Detect which cell encompasses the target text, then output its (x, y) center coordinate. 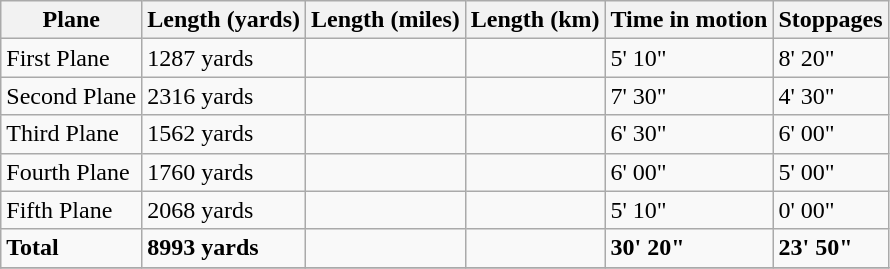
Length (km) (535, 20)
30' 20" (689, 248)
2316 yards (224, 96)
2068 yards (224, 210)
5' 00" (830, 172)
1562 yards (224, 134)
Third Plane (72, 134)
23' 50" (830, 248)
6' 30" (689, 134)
Time in motion (689, 20)
Stoppages (830, 20)
Length (miles) (386, 20)
Total (72, 248)
7' 30" (689, 96)
Fifth Plane (72, 210)
Fourth Plane (72, 172)
8' 20" (830, 58)
Length (yards) (224, 20)
Second Plane (72, 96)
0' 00" (830, 210)
8993 yards (224, 248)
First Plane (72, 58)
4' 30" (830, 96)
1760 yards (224, 172)
Plane (72, 20)
1287 yards (224, 58)
